Scan for the cell matching the given text and deliver its [X, Y] coordinate at center. 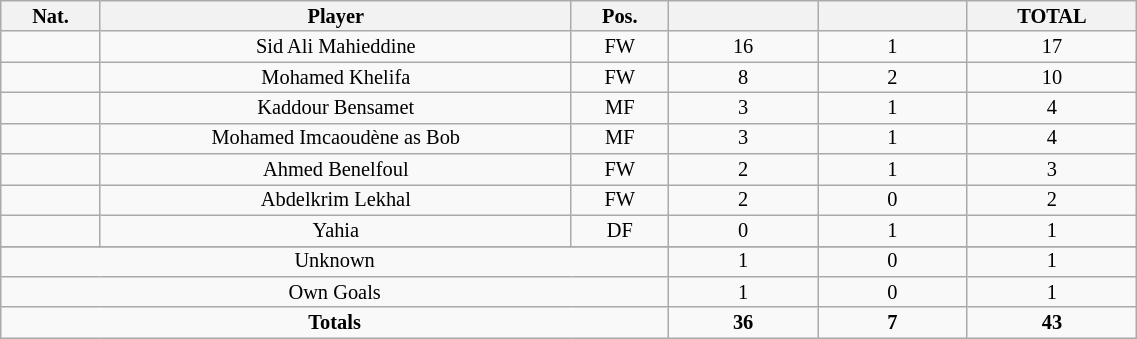
Pos. [620, 16]
Yahia [336, 230]
DF [620, 230]
Mohamed Imcaoudène as Bob [336, 138]
Abdelkrim Lekhal [336, 200]
17 [1052, 46]
Own Goals [335, 292]
16 [742, 46]
Totals [335, 322]
Sid Ali Mahieddine [336, 46]
Kaddour Bensamet [336, 108]
Mohamed Khelifa [336, 78]
Ahmed Benelfoul [336, 170]
Nat. [51, 16]
7 [892, 322]
Unknown [335, 262]
36 [742, 322]
10 [1052, 78]
8 [742, 78]
TOTAL [1052, 16]
Player [336, 16]
43 [1052, 322]
